Determine the (X, Y) coordinate at the center of the cell enclosing the given text.  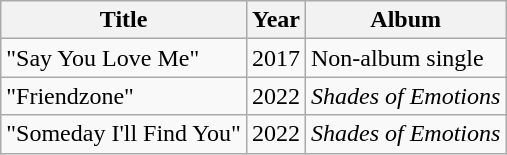
Album (406, 20)
"Someday I'll Find You" (124, 134)
Non-album single (406, 58)
Year (276, 20)
2017 (276, 58)
"Friendzone" (124, 96)
"Say You Love Me" (124, 58)
Title (124, 20)
